Return (x, y) of the center of cell containing provided text 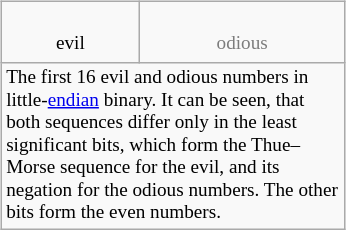
odious (242, 32)
evil (71, 32)
